Return the [X, Y] coordinate for the center point of the cell that contains the specified text.  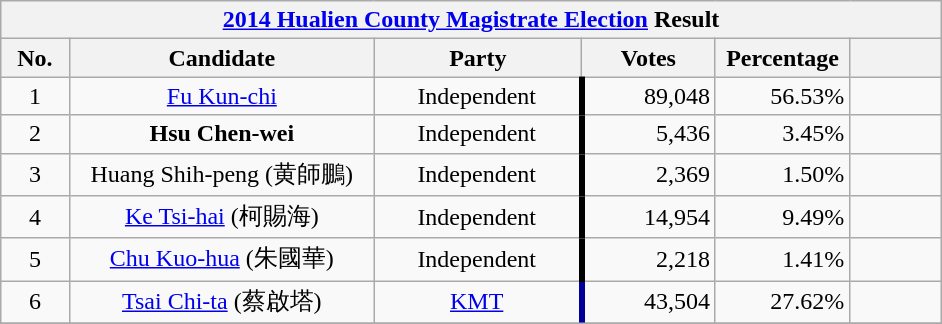
Tsai Chi-ta (蔡啟塔) [222, 302]
5 [34, 260]
Votes [648, 58]
Ke Tsi-hai (柯賜海) [222, 218]
Hsu Chen-wei [222, 134]
5,436 [648, 134]
Candidate [222, 58]
Party [478, 58]
3 [34, 174]
43,504 [648, 302]
2 [34, 134]
4 [34, 218]
1 [34, 96]
2014 Hualien County Magistrate Election Result [470, 20]
2,218 [648, 260]
No. [34, 58]
89,048 [648, 96]
6 [34, 302]
Fu Kun-chi [222, 96]
Chu Kuo-hua (朱國華) [222, 260]
9.49% [782, 218]
Huang Shih-peng (黄師鵬) [222, 174]
56.53% [782, 96]
Percentage [782, 58]
27.62% [782, 302]
KMT [478, 302]
14,954 [648, 218]
2,369 [648, 174]
1.50% [782, 174]
1.41% [782, 260]
3.45% [782, 134]
